Output the [X, Y] coordinate of the center of the cell containing the given text.  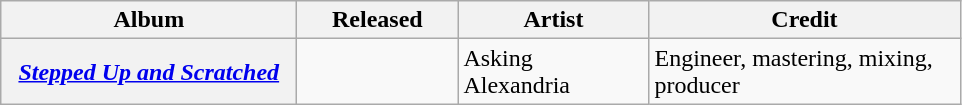
Artist [554, 20]
Album [149, 20]
Asking Alexandria [554, 72]
Engineer, mastering, mixing, producer [804, 72]
Released [378, 20]
Stepped Up and Scratched [149, 72]
Credit [804, 20]
